Return the (x, y) coordinate for the center point of the cell that contains the specified text.  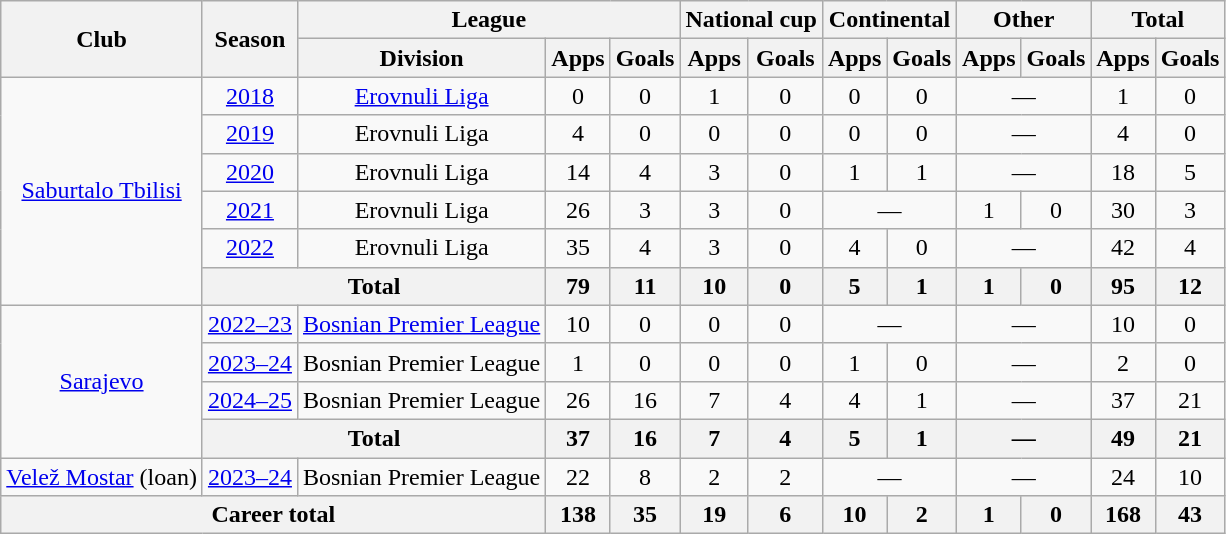
24 (1123, 477)
138 (578, 515)
6 (785, 515)
Saburtalo Tbilisi (102, 191)
Season (250, 39)
2019 (250, 134)
95 (1123, 286)
Sarajevo (102, 381)
2021 (250, 210)
2022–23 (250, 324)
49 (1123, 438)
18 (1123, 172)
League (488, 20)
42 (1123, 248)
Career total (274, 515)
11 (645, 286)
8 (645, 477)
2022 (250, 248)
Continental (889, 20)
22 (578, 477)
2024–25 (250, 400)
30 (1123, 210)
National cup (751, 20)
79 (578, 286)
Club (102, 39)
Other (1024, 20)
168 (1123, 515)
19 (714, 515)
Division (421, 58)
2018 (250, 96)
Velež Mostar (loan) (102, 477)
12 (1190, 286)
14 (578, 172)
43 (1190, 515)
2020 (250, 172)
